Detect which cell encompasses the target text, then output its (x, y) center coordinate. 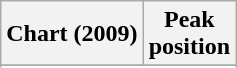
Peakposition (189, 34)
Chart (2009) (72, 34)
